Output the (x, y) coordinate of the center of the cell containing the given text.  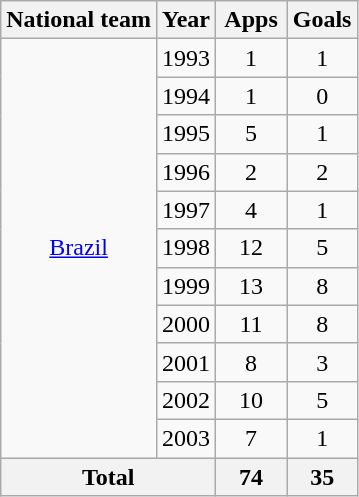
1993 (186, 58)
Brazil (79, 248)
1999 (186, 286)
1998 (186, 248)
National team (79, 20)
2000 (186, 324)
1994 (186, 96)
Total (108, 477)
7 (252, 438)
1996 (186, 172)
4 (252, 210)
11 (252, 324)
2002 (186, 400)
35 (322, 477)
1995 (186, 134)
3 (322, 362)
74 (252, 477)
10 (252, 400)
2003 (186, 438)
Year (186, 20)
1997 (186, 210)
Goals (322, 20)
0 (322, 96)
12 (252, 248)
2001 (186, 362)
13 (252, 286)
Apps (252, 20)
